Pinpoint the cell where the given text exists, returning its (x, y) midpoint coordinate. 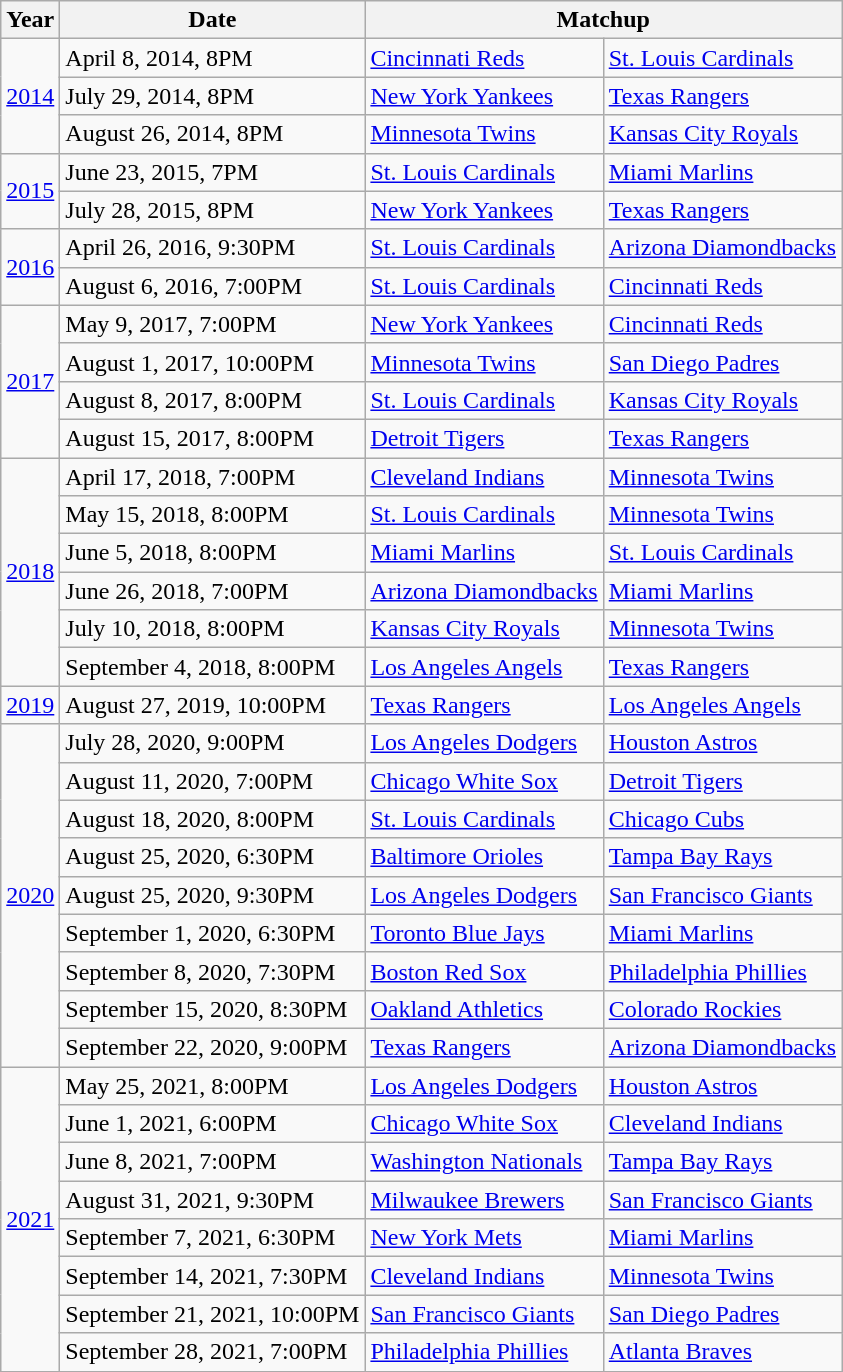
August 31, 2021, 9:30PM (212, 1200)
Chicago Cubs (722, 819)
August 8, 2017, 8:00PM (212, 400)
Boston Red Sox (484, 971)
July 28, 2020, 9:00PM (212, 743)
2016 (30, 267)
2018 (30, 572)
September 7, 2021, 6:30PM (212, 1238)
May 15, 2018, 8:00PM (212, 515)
2014 (30, 96)
May 9, 2017, 7:00PM (212, 324)
July 29, 2014, 8PM (212, 96)
September 22, 2020, 9:00PM (212, 1047)
2017 (30, 381)
2020 (30, 896)
April 26, 2016, 9:30PM (212, 248)
August 1, 2017, 10:00PM (212, 362)
August 6, 2016, 7:00PM (212, 286)
August 26, 2014, 8PM (212, 134)
August 18, 2020, 8:00PM (212, 819)
September 15, 2020, 8:30PM (212, 1009)
June 5, 2018, 8:00PM (212, 553)
Date (212, 20)
July 10, 2018, 8:00PM (212, 629)
2019 (30, 705)
September 1, 2020, 6:30PM (212, 933)
Year (30, 20)
September 4, 2018, 8:00PM (212, 667)
2021 (30, 1218)
Oakland Athletics (484, 1009)
September 8, 2020, 7:30PM (212, 971)
April 17, 2018, 7:00PM (212, 477)
Toronto Blue Jays (484, 933)
May 25, 2021, 8:00PM (212, 1085)
Baltimore Orioles (484, 857)
August 27, 2019, 10:00PM (212, 705)
July 28, 2015, 8PM (212, 210)
April 8, 2014, 8PM (212, 58)
Atlanta Braves (722, 1352)
September 28, 2021, 7:00PM (212, 1352)
August 11, 2020, 7:00PM (212, 781)
August 25, 2020, 6:30PM (212, 857)
Matchup (604, 20)
New York Mets (484, 1238)
August 25, 2020, 9:30PM (212, 895)
June 26, 2018, 7:00PM (212, 591)
Milwaukee Brewers (484, 1200)
June 8, 2021, 7:00PM (212, 1162)
Colorado Rockies (722, 1009)
June 1, 2021, 6:00PM (212, 1124)
June 23, 2015, 7PM (212, 172)
Washington Nationals (484, 1162)
August 15, 2017, 8:00PM (212, 438)
September 14, 2021, 7:30PM (212, 1276)
September 21, 2021, 10:00PM (212, 1314)
2015 (30, 191)
